Output the (X, Y) coordinate of the center of the cell containing the given text.  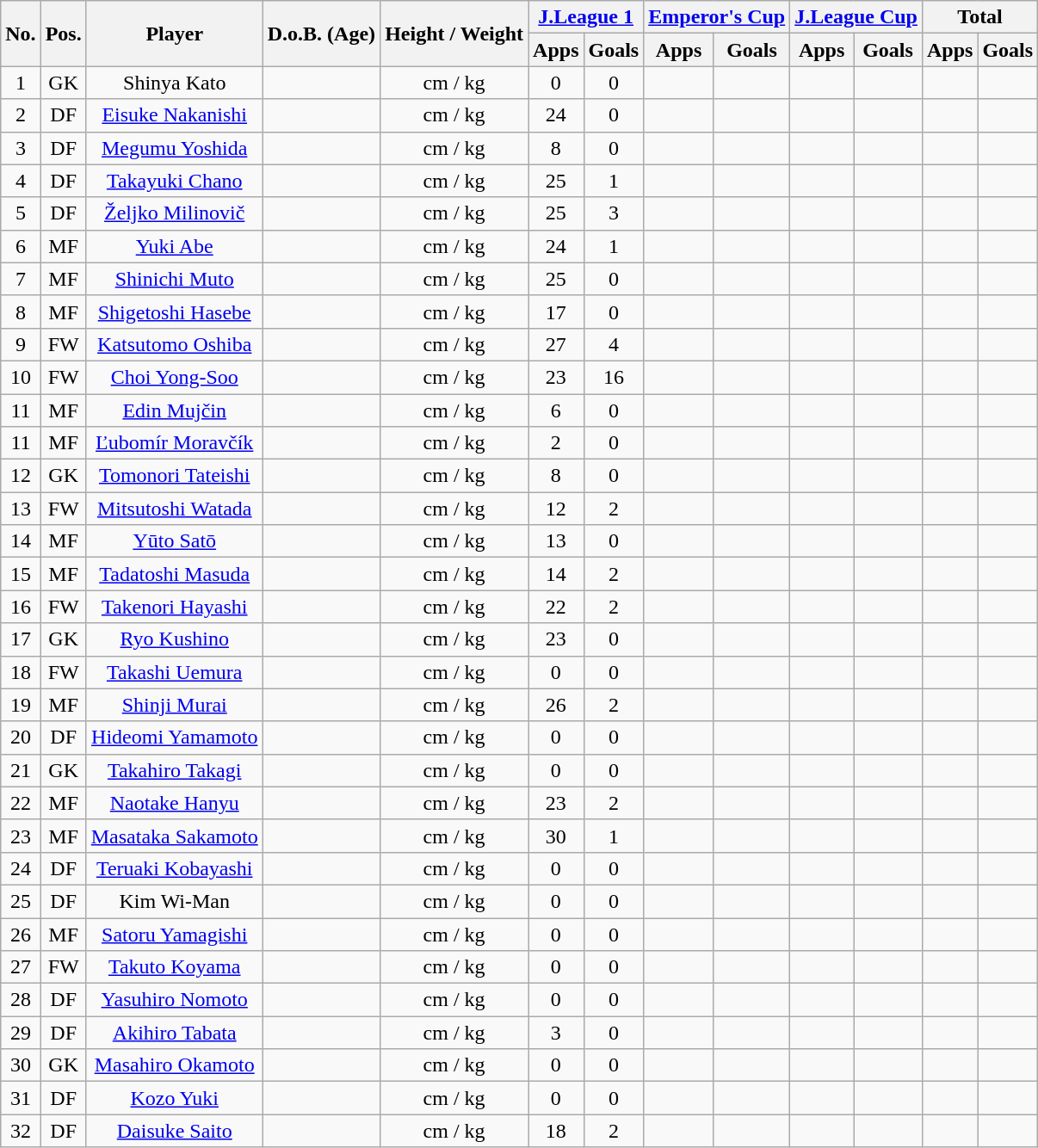
Daisuke Saito (174, 1131)
Ryo Kushino (174, 639)
Satoru Yamagishi (174, 934)
Total (979, 17)
32 (21, 1131)
Masataka Sakamoto (174, 836)
Mitsutoshi Watada (174, 509)
21 (21, 770)
7 (21, 279)
Takashi Uemura (174, 672)
Naotake Hanyu (174, 803)
Akihiro Tabata (174, 1033)
10 (21, 377)
Shigetoshi Hasebe (174, 312)
Takuto Koyama (174, 967)
Kim Wi-Man (174, 901)
19 (21, 705)
Yasuhiro Nomoto (174, 1000)
J.League 1 (586, 17)
Edin Mujčin (174, 410)
Tomonori Tateishi (174, 476)
Željko Milinovič (174, 213)
Takenori Hayashi (174, 607)
Takayuki Chano (174, 181)
9 (21, 344)
Shinichi Muto (174, 279)
Height / Weight (454, 34)
Shinji Murai (174, 705)
Player (174, 34)
31 (21, 1098)
Megumu Yoshida (174, 148)
Teruaki Kobayashi (174, 868)
Yuki Abe (174, 246)
15 (21, 574)
Ľubomír Moravčík (174, 443)
J.League Cup (856, 17)
Katsutomo Oshiba (174, 344)
Tadatoshi Masuda (174, 574)
28 (21, 1000)
Hideomi Yamamoto (174, 738)
Takahiro Takagi (174, 770)
Shinya Kato (174, 83)
Choi Yong-Soo (174, 377)
Yūto Satō (174, 541)
20 (21, 738)
D.o.B. (Age) (321, 34)
Eisuke Nakanishi (174, 115)
Pos. (64, 34)
Kozo Yuki (174, 1098)
Masahiro Okamoto (174, 1065)
5 (21, 213)
Emperor's Cup (717, 17)
No. (21, 34)
29 (21, 1033)
